Return the (x, y) coordinate for the center point of the cell that contains the specified text.  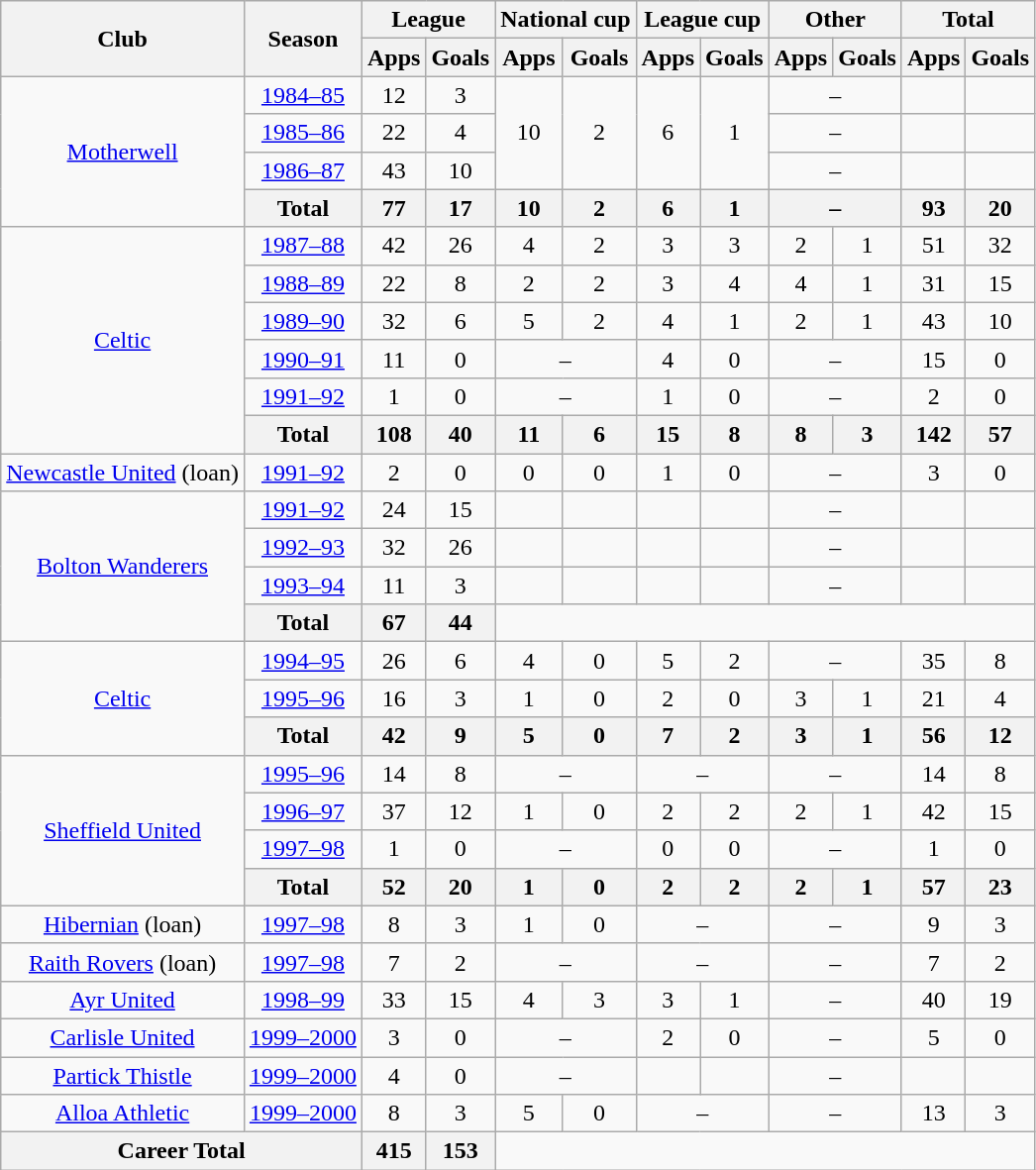
93 (933, 208)
1990–91 (303, 359)
Hibernian (loan) (123, 924)
Other (835, 20)
153 (461, 1151)
33 (393, 1000)
Partick Thistle (123, 1075)
National cup (566, 20)
Career Total (182, 1151)
1996–97 (303, 811)
Raith Rovers (loan) (123, 962)
13 (933, 1114)
67 (393, 623)
League (428, 20)
1994–95 (303, 661)
Bolton Wanderers (123, 567)
142 (933, 434)
56 (933, 736)
Sheffield United (123, 830)
17 (461, 208)
77 (393, 208)
Alloa Athletic (123, 1114)
Carlisle United (123, 1037)
Season (303, 39)
51 (933, 246)
Club (123, 39)
Ayr United (123, 1000)
1993–94 (303, 585)
37 (393, 811)
19 (1000, 1000)
1992–93 (303, 548)
1988–89 (303, 283)
1998–99 (303, 1000)
1989–90 (303, 321)
31 (933, 283)
1986–87 (303, 170)
44 (461, 623)
108 (393, 434)
415 (393, 1151)
League cup (702, 20)
Newcastle United (loan) (123, 473)
1987–88 (303, 246)
52 (393, 887)
Motherwell (123, 152)
21 (933, 698)
24 (393, 510)
23 (1000, 887)
35 (933, 661)
16 (393, 698)
1985–86 (303, 133)
1984–85 (303, 95)
